Pinpoint the cell where the given text exists, returning its [x, y] midpoint coordinate. 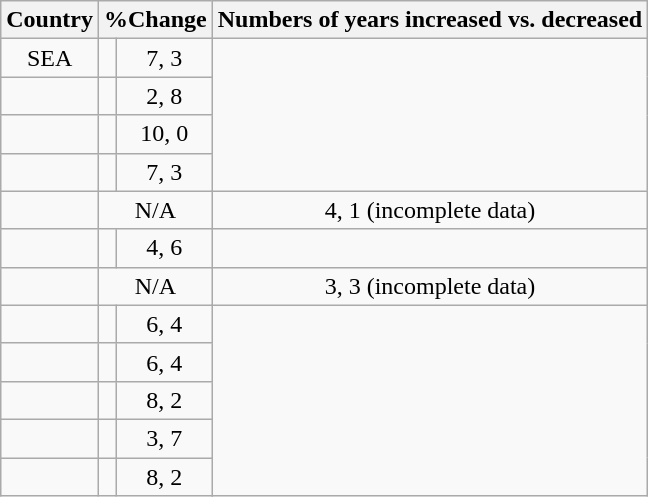
Numbers of years increased vs. decreased [430, 20]
4, 1 (incomplete data) [430, 210]
3, 7 [164, 438]
3, 3 (incomplete data) [430, 286]
10, 0 [164, 134]
Country [50, 20]
2, 8 [164, 96]
SEA [50, 58]
%Change [155, 20]
4, 6 [164, 248]
